Identify which cell holds the provided text, then report its [x, y] central coordinate. 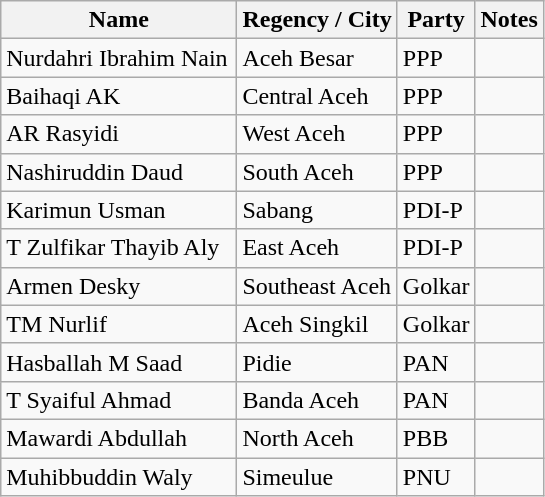
T Zulfikar Thayib Aly [119, 248]
South Aceh [317, 172]
PBB [436, 438]
Southeast Aceh [317, 286]
Nashiruddin Daud [119, 172]
Aceh Singkil [317, 324]
West Aceh [317, 134]
Hasballah M Saad [119, 362]
T Syaiful Ahmad [119, 400]
Simeulue [317, 477]
Notes [509, 20]
Baihaqi AK [119, 96]
Aceh Besar [317, 58]
AR Rasyidi [119, 134]
Muhibbuddin Waly [119, 477]
Party [436, 20]
Central Aceh [317, 96]
Name [119, 20]
Nurdahri Ibrahim Nain [119, 58]
Pidie [317, 362]
North Aceh [317, 438]
Banda Aceh [317, 400]
Sabang [317, 210]
Mawardi Abdullah [119, 438]
Armen Desky [119, 286]
East Aceh [317, 248]
Karimun Usman [119, 210]
TM Nurlif [119, 324]
Regency / City [317, 20]
PNU [436, 477]
